Identify which cell holds the provided text, then report its [x, y] central coordinate. 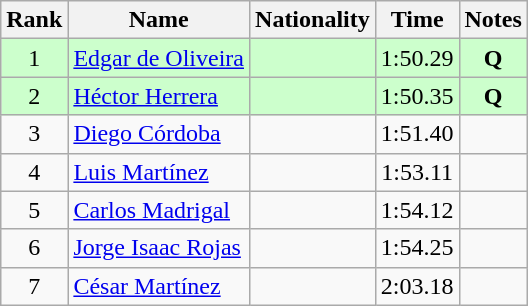
1:50.29 [417, 58]
Edgar de Oliveira [159, 58]
1:51.40 [417, 134]
2:03.18 [417, 286]
Notes [493, 20]
Nationality [313, 20]
Diego Córdoba [159, 134]
Jorge Isaac Rojas [159, 248]
6 [34, 248]
Héctor Herrera [159, 96]
7 [34, 286]
2 [34, 96]
4 [34, 172]
Name [159, 20]
1 [34, 58]
3 [34, 134]
1:54.12 [417, 210]
César Martínez [159, 286]
Time [417, 20]
1:54.25 [417, 248]
1:50.35 [417, 96]
Luis Martínez [159, 172]
Rank [34, 20]
1:53.11 [417, 172]
5 [34, 210]
Carlos Madrigal [159, 210]
